For the text-containing cell, return its midpoint in [x, y] coordinate format. 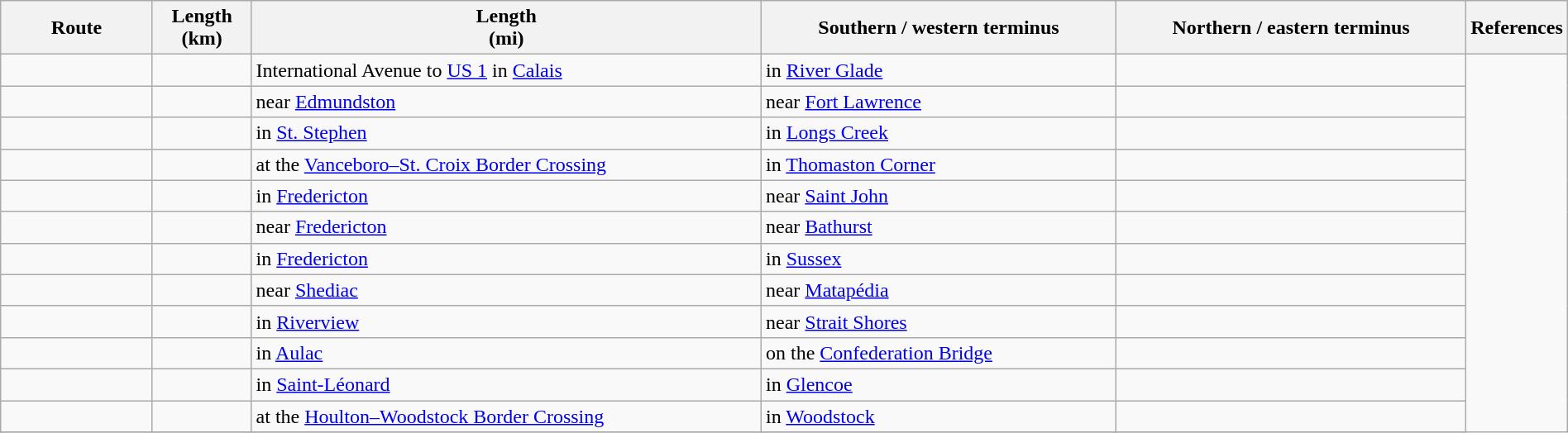
Southern / western terminus [939, 28]
Length(km) [202, 28]
in Longs Creek [939, 133]
near Strait Shores [939, 321]
near Shediac [506, 290]
near Edmundston [506, 102]
on the Confederation Bridge [939, 353]
in Thomaston Corner [939, 164]
in Aulac [506, 353]
in Riverview [506, 321]
in River Glade [939, 70]
Northern / eastern terminus [1290, 28]
at the Houlton–Woodstock Border Crossing [506, 416]
in Sussex [939, 259]
Route [77, 28]
near Matapédia [939, 290]
References [1517, 28]
in Saint-Léonard [506, 384]
International Avenue to US 1 in Calais [506, 70]
near Bathurst [939, 227]
near Fredericton [506, 227]
in Woodstock [939, 416]
Length(mi) [506, 28]
near Fort Lawrence [939, 102]
at the Vanceboro–St. Croix Border Crossing [506, 164]
near Saint John [939, 196]
in St. Stephen [506, 133]
in Glencoe [939, 384]
